Search for the cell housing the specified text and yield its [x, y] center coordinate. 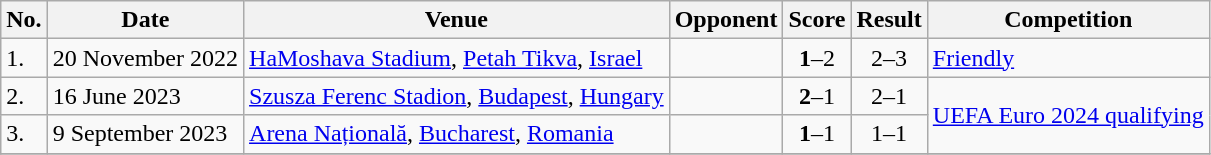
1–2 [817, 58]
2–3 [889, 58]
Opponent [726, 20]
Competition [1068, 20]
UEFA Euro 2024 qualifying [1068, 115]
16 June 2023 [145, 96]
Date [145, 20]
9 September 2023 [145, 134]
Result [889, 20]
Arena Națională, Bucharest, Romania [457, 134]
3. [24, 134]
HaMoshava Stadium, Petah Tikva, Israel [457, 58]
Venue [457, 20]
20 November 2022 [145, 58]
Friendly [1068, 58]
Szusza Ferenc Stadion, Budapest, Hungary [457, 96]
1. [24, 58]
No. [24, 20]
Score [817, 20]
2. [24, 96]
